Search for the cell housing the specified text and yield its (X, Y) center coordinate. 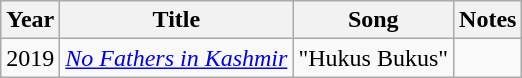
Notes (488, 20)
"Hukus Bukus" (374, 58)
No Fathers in Kashmir (176, 58)
Year (30, 20)
Title (176, 20)
Song (374, 20)
2019 (30, 58)
